Return the [x, y] coordinate for the center point of the cell that contains the specified text.  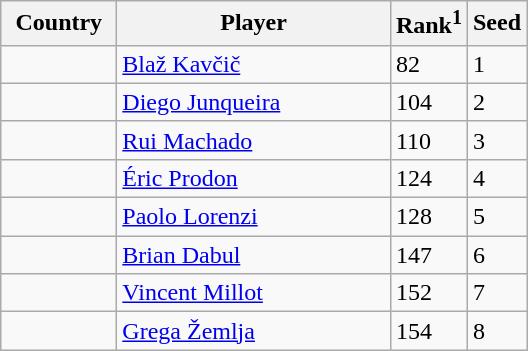
82 [428, 64]
Seed [496, 24]
5 [496, 217]
Vincent Millot [254, 293]
128 [428, 217]
110 [428, 140]
Country [59, 24]
Rui Machado [254, 140]
Diego Junqueira [254, 102]
147 [428, 255]
Rank1 [428, 24]
4 [496, 178]
154 [428, 331]
Blaž Kavčič [254, 64]
8 [496, 331]
2 [496, 102]
Brian Dabul [254, 255]
152 [428, 293]
Grega Žemlja [254, 331]
Player [254, 24]
Paolo Lorenzi [254, 217]
1 [496, 64]
7 [496, 293]
6 [496, 255]
Éric Prodon [254, 178]
104 [428, 102]
124 [428, 178]
3 [496, 140]
